Find where the given text appears and provide that cell's center as (x, y) coordinate. 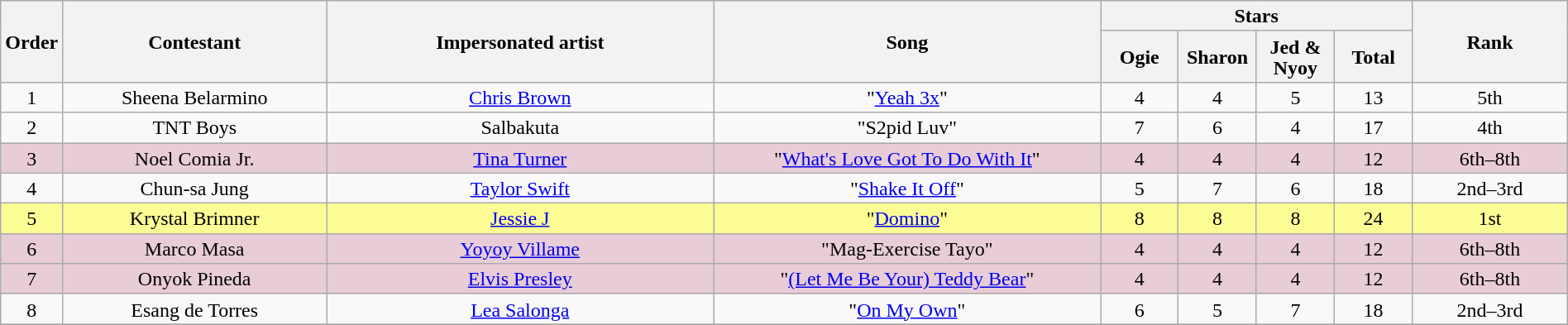
Yoyoy Villame (520, 248)
TNT Boys (195, 127)
Jessie J (520, 218)
Tina Turner (520, 157)
Lea Salonga (520, 309)
Song (907, 41)
Salbakuta (520, 127)
13 (1374, 98)
Chun-sa Jung (195, 189)
Order (31, 41)
Rank (1490, 41)
Elvis Presley (520, 280)
"What's Love Got To Do With It" (907, 157)
3 (31, 157)
"Yeah 3x" (907, 98)
Taylor Swift (520, 189)
"Shake It Off" (907, 189)
"Mag-Exercise Tayo" (907, 248)
"On My Own" (907, 309)
24 (1374, 218)
1st (1490, 218)
Stars (1257, 17)
Onyok Pineda (195, 280)
"S2pid Luv" (907, 127)
Sharon (1217, 56)
1 (31, 98)
"(Let Me Be Your) Teddy Bear" (907, 280)
Jed & Nyoy (1295, 56)
Sheena Belarmino (195, 98)
"Domino" (907, 218)
Esang de Torres (195, 309)
4th (1490, 127)
Contestant (195, 41)
17 (1374, 127)
Impersonated artist (520, 41)
Noel Comia Jr. (195, 157)
Ogie (1140, 56)
Krystal Brimner (195, 218)
Marco Masa (195, 248)
5th (1490, 98)
Total (1374, 56)
Chris Brown (520, 98)
2 (31, 127)
